From the cell containing the given text, extract its center point as (X, Y) coordinate. 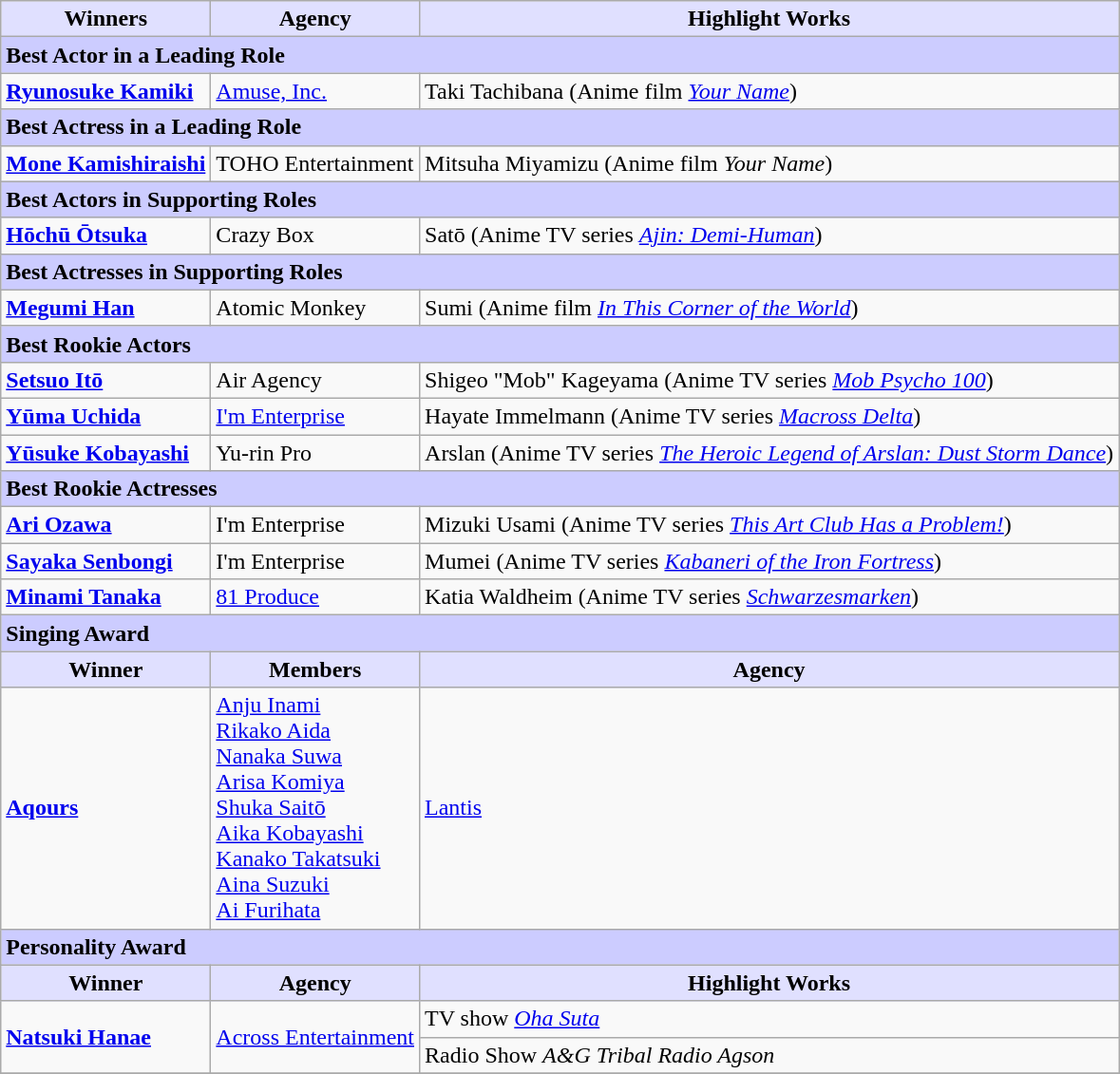
81 Produce (315, 597)
Air Agency (315, 380)
Minami Tanaka (106, 597)
Yu-rin Pro (315, 453)
Members (315, 669)
Personality Award (560, 947)
Mumei (Anime TV series Kabaneri of the Iron Fortress) (769, 561)
Best Actors in Supporting Roles (560, 199)
Best Rookie Actors (560, 344)
Taki Tachibana (Anime film Your Name) (769, 91)
Ari Ozawa (106, 525)
Megumi Han (106, 308)
TV show Oha Suta (769, 1019)
Atomic Monkey (315, 308)
TOHO Entertainment (315, 163)
Ryunosuke Kamiki (106, 91)
Katia Waldheim (Anime TV series Schwarzesmarken) (769, 597)
Amuse, Inc. (315, 91)
Mitsuha Miyamizu (Anime film Your Name) (769, 163)
Yūma Uchida (106, 416)
Best Actor in a Leading Role (560, 55)
Best Rookie Actresses (560, 489)
Setsuo Itō (106, 380)
Winners (106, 19)
Radio Show A&G Tribal Radio Agson (769, 1055)
Satō (Anime TV series Ajin: Demi-Human) (769, 236)
Best Actresses in Supporting Roles (560, 272)
Natsuki Hanae (106, 1037)
Crazy Box (315, 236)
Lantis (769, 808)
Shigeo "Mob" Kageyama (Anime TV series Mob Psycho 100) (769, 380)
Best Actress in a Leading Role (560, 127)
Sumi (Anime film In This Corner of the World) (769, 308)
Mizuki Usami (Anime TV series This Art Club Has a Problem!) (769, 525)
Yūsuke Kobayashi (106, 453)
Sayaka Senbongi (106, 561)
Hōchū Ōtsuka (106, 236)
Across Entertainment (315, 1037)
Hayate Immelmann (Anime TV series Macross Delta) (769, 416)
Mone Kamishiraishi (106, 163)
Arslan (Anime TV series The Heroic Legend of Arslan: Dust Storm Dance) (769, 453)
Singing Award (560, 633)
Anju InamiRikako AidaNanaka SuwaArisa KomiyaShuka SaitōAika KobayashiKanako TakatsukiAina SuzukiAi Furihata (315, 808)
Aqours (106, 808)
